Locate the cell with the specified text and output its (X, Y) center coordinate. 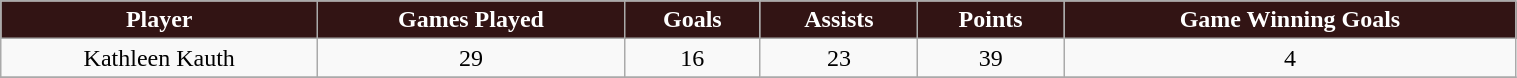
4 (1290, 58)
29 (472, 58)
39 (990, 58)
16 (692, 58)
Game Winning Goals (1290, 20)
Goals (692, 20)
Assists (838, 20)
23 (838, 58)
Points (990, 20)
Kathleen Kauth (160, 58)
Games Played (472, 20)
Player (160, 20)
